Return (X, Y) of the center of cell containing provided text 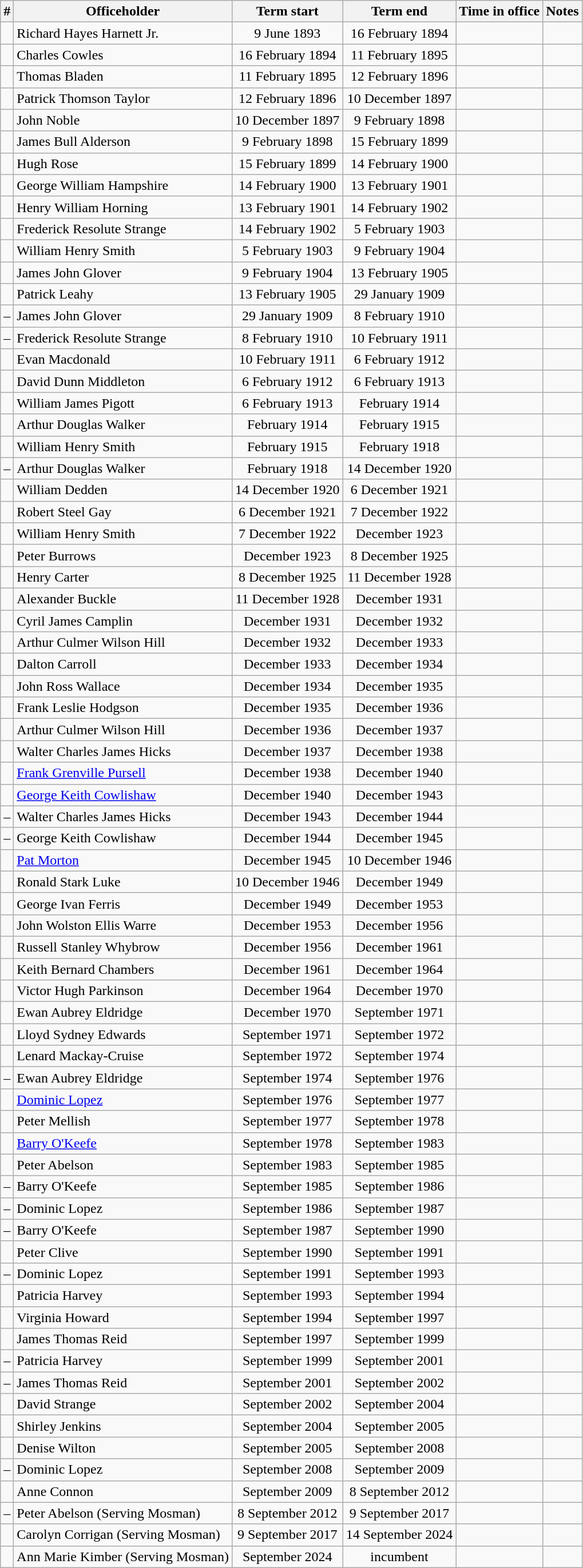
George Ivan Ferris (123, 904)
William James Pigott (123, 403)
Peter Abelson (Serving Mosman) (123, 1513)
Peter Burrows (123, 555)
Charles Cowles (123, 55)
William Dedden (123, 490)
incumbent (399, 1557)
Peter Clive (123, 1252)
John Wolston Ellis Warre (123, 925)
John Ross Wallace (123, 686)
Officeholder (123, 11)
Ronald Stark Luke (123, 882)
Alexander Buckle (123, 599)
Shirley Jenkins (123, 1426)
Pat Morton (123, 860)
Henry Carter (123, 577)
9 June 1893 (287, 33)
Denise Wilton (123, 1448)
Patrick Leahy (123, 295)
# (7, 11)
Dalton Carroll (123, 664)
Time in office (499, 11)
Frank Grenville Pursell (123, 773)
Victor Hugh Parkinson (123, 991)
Ann Marie Kimber (Serving Mosman) (123, 1557)
David Strange (123, 1404)
Hugh Rose (123, 164)
Peter Abelson (123, 1165)
James Bull Alderson (123, 142)
Cyril James Camplin (123, 620)
14 September 2024 (399, 1535)
Evan Macdonald (123, 360)
David Dunn Middleton (123, 381)
Peter Mellish (123, 1121)
Anne Connon (123, 1491)
Thomas Bladen (123, 77)
September 2024 (287, 1557)
Robert Steel Gay (123, 512)
Virginia Howard (123, 1317)
Frank Leslie Hodgson (123, 708)
Carolyn Corrigan (Serving Mosman) (123, 1535)
George William Hampshire (123, 185)
Lenard Mackay-Cruise (123, 1056)
Richard Hayes Harnett Jr. (123, 33)
Henry William Horning (123, 207)
Patrick Thomson Taylor (123, 98)
Term end (399, 11)
Russell Stanley Whybrow (123, 947)
Keith Bernard Chambers (123, 969)
Term start (287, 11)
Notes (562, 11)
John Noble (123, 120)
Lloyd Sydney Edwards (123, 1034)
